Provide the [x, y] coordinate of the cell's center where the given text is located.  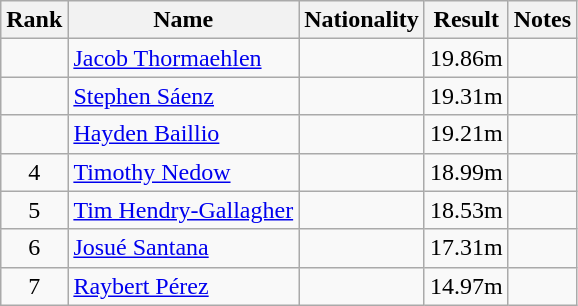
Name [184, 20]
6 [34, 248]
19.86m [466, 58]
Notes [542, 20]
18.99m [466, 172]
5 [34, 210]
Jacob Thormaehlen [184, 58]
4 [34, 172]
Nationality [362, 20]
18.53m [466, 210]
Raybert Pérez [184, 286]
19.21m [466, 134]
Hayden Baillio [184, 134]
Stephen Sáenz [184, 96]
Tim Hendry-Gallagher [184, 210]
Result [466, 20]
7 [34, 286]
Josué Santana [184, 248]
Timothy Nedow [184, 172]
Rank [34, 20]
14.97m [466, 286]
17.31m [466, 248]
19.31m [466, 96]
